Pinpoint the cell where the given text exists, returning its (X, Y) midpoint coordinate. 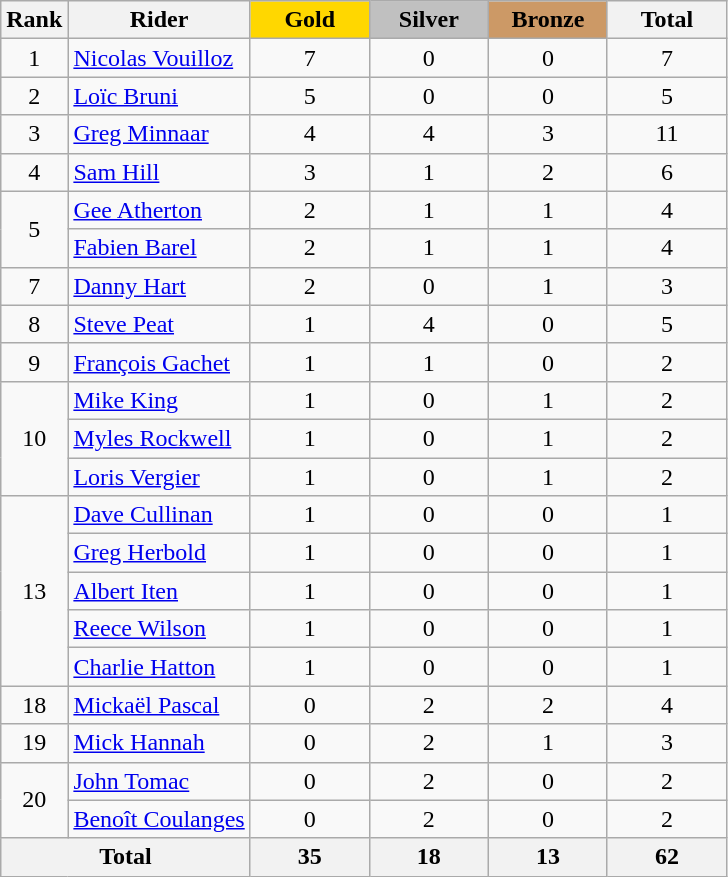
Mike King (159, 400)
Mick Hannah (159, 743)
Sam Hill (159, 172)
20 (34, 800)
Dave Cullinan (159, 515)
19 (34, 743)
6 (666, 172)
35 (310, 857)
Silver (428, 20)
Rider (159, 20)
François Gachet (159, 362)
8 (34, 324)
John Tomac (159, 781)
Rank (34, 20)
Loris Vergier (159, 477)
Gee Atherton (159, 210)
Nicolas Vouilloz (159, 58)
11 (666, 134)
Loïc Bruni (159, 96)
Danny Hart (159, 286)
Reece Wilson (159, 629)
62 (666, 857)
Myles Rockwell (159, 438)
Steve Peat (159, 324)
Charlie Hatton (159, 667)
Greg Herbold (159, 553)
Mickaël Pascal (159, 705)
Benoît Coulanges (159, 819)
9 (34, 362)
10 (34, 438)
Fabien Barel (159, 248)
Gold (310, 20)
Greg Minnaar (159, 134)
Bronze (548, 20)
Albert Iten (159, 591)
